For the text-containing cell, return its midpoint in [x, y] coordinate format. 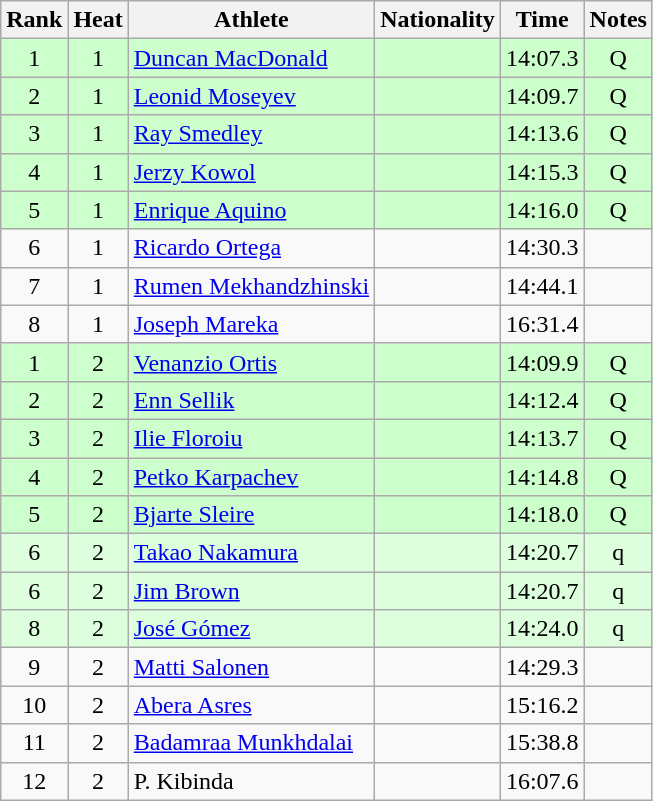
Bjarte Sleire [251, 515]
Time [542, 20]
Matti Salonen [251, 667]
14:09.9 [542, 362]
Jim Brown [251, 591]
9 [34, 667]
P. Kibinda [251, 781]
Nationality [438, 20]
Enrique Aquino [251, 210]
7 [34, 286]
14:30.3 [542, 248]
Abera Asres [251, 705]
Enn Sellik [251, 400]
14:24.0 [542, 629]
Joseph Mareka [251, 324]
14:29.3 [542, 667]
Takao Nakamura [251, 553]
14:44.1 [542, 286]
16:07.6 [542, 781]
14:13.7 [542, 438]
12 [34, 781]
José Gómez [251, 629]
14:14.8 [542, 477]
Rumen Mekhandzhinski [251, 286]
Athlete [251, 20]
Jerzy Kowol [251, 172]
14:09.7 [542, 96]
16:31.4 [542, 324]
Ray Smedley [251, 134]
Heat [98, 20]
15:16.2 [542, 705]
Venanzio Ortis [251, 362]
14:15.3 [542, 172]
14:18.0 [542, 515]
11 [34, 743]
10 [34, 705]
Badamraa Munkhdalai [251, 743]
Duncan MacDonald [251, 58]
14:16.0 [542, 210]
14:13.6 [542, 134]
Petko Karpachev [251, 477]
Ricardo Ortega [251, 248]
Ilie Floroiu [251, 438]
Rank [34, 20]
Notes [618, 20]
15:38.8 [542, 743]
14:07.3 [542, 58]
Leonid Moseyev [251, 96]
14:12.4 [542, 400]
